Pinpoint the cell where the given text exists, returning its (x, y) midpoint coordinate. 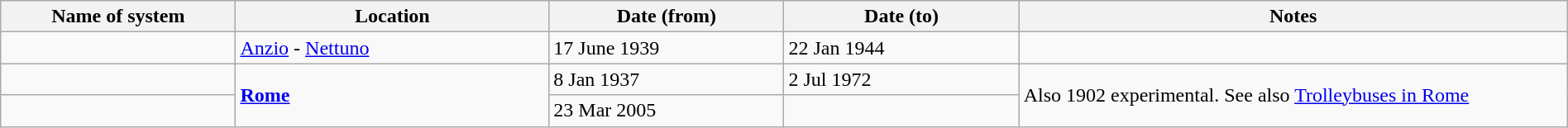
Name of system (118, 17)
8 Jan 1937 (667, 79)
Date (to) (901, 17)
22 Jan 1944 (901, 48)
Notes (1293, 17)
Rome (392, 95)
17 June 1939 (667, 48)
Also 1902 experimental. See also Trolleybuses in Rome (1293, 95)
2 Jul 1972 (901, 79)
23 Mar 2005 (667, 111)
Date (from) (667, 17)
Location (392, 17)
Anzio - Nettuno (392, 48)
